Identify which cell holds the provided text, then report its (X, Y) central coordinate. 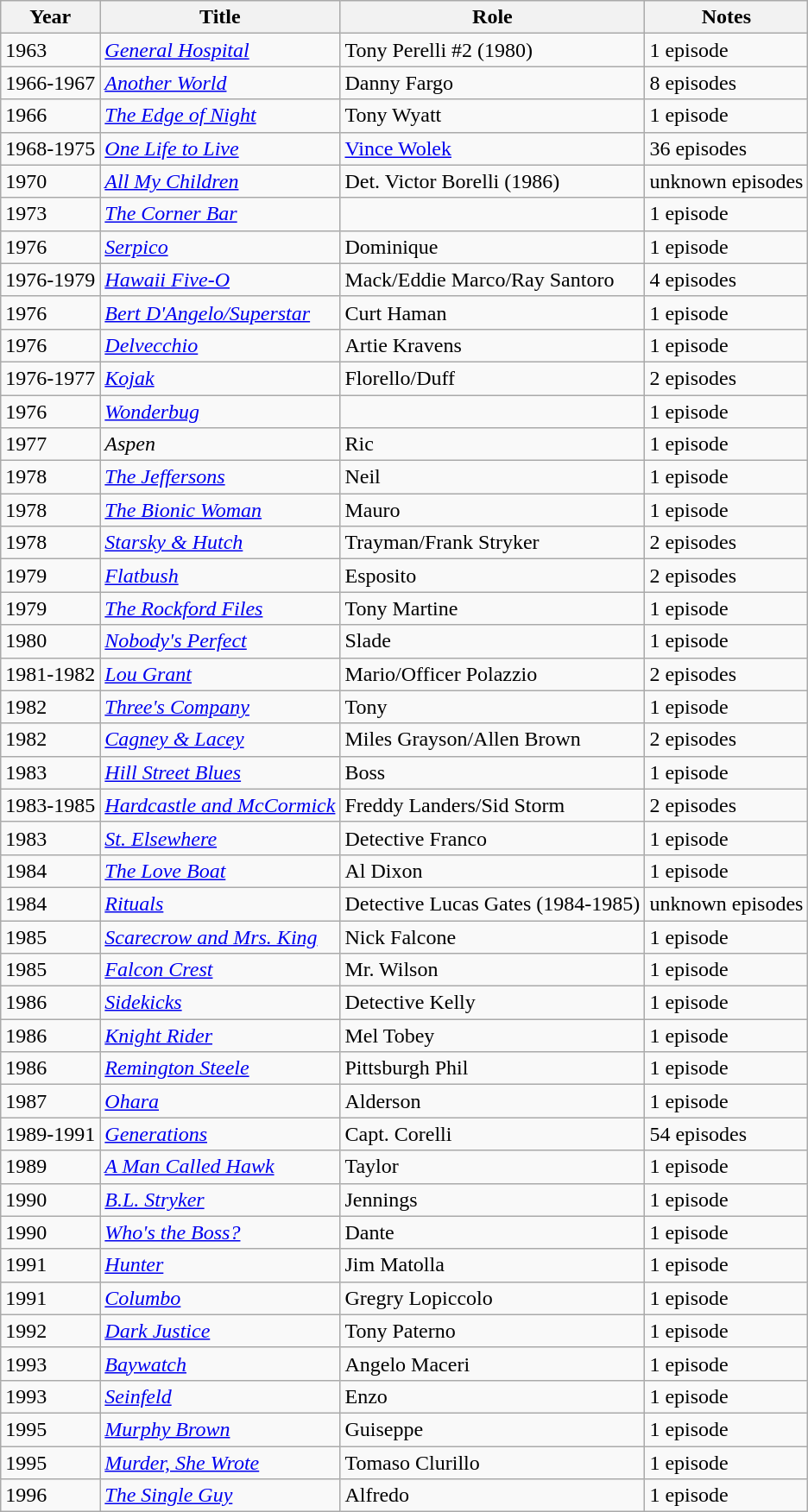
1981-1982 (50, 674)
Generations (220, 1134)
Jim Matolla (492, 1265)
Mauro (492, 510)
Jennings (492, 1200)
Vince Wolek (492, 148)
Lou Grant (220, 674)
St. Elsewhere (220, 838)
Artie Kravens (492, 345)
Esposito (492, 576)
Miles Grayson/Allen Brown (492, 740)
Hunter (220, 1265)
Ohara (220, 1101)
1977 (50, 444)
1996 (50, 1496)
1963 (50, 50)
54 episodes (727, 1134)
Who's the Boss? (220, 1232)
8 episodes (727, 83)
The Love Boat (220, 871)
Neil (492, 477)
Nick Falcone (492, 936)
Ric (492, 444)
The Single Guy (220, 1496)
B.L. Stryker (220, 1200)
Delvecchio (220, 345)
Hardcastle and McCormick (220, 805)
The Rockford Files (220, 608)
Aspen (220, 444)
Detective Kelly (492, 1003)
Seinfeld (220, 1396)
Falcon Crest (220, 970)
Taylor (492, 1167)
Mario/Officer Polazzio (492, 674)
One Life to Live (220, 148)
Trayman/Frank Stryker (492, 543)
Tony Perelli #2 (1980) (492, 50)
Mel Tobey (492, 1036)
Mack/Eddie Marco/Ray Santoro (492, 280)
Alfredo (492, 1496)
Serpico (220, 247)
Tony Paterno (492, 1331)
Capt. Corelli (492, 1134)
The Jeffersons (220, 477)
1992 (50, 1331)
Wonderbug (220, 412)
Pittsburgh Phil (492, 1068)
1973 (50, 214)
Al Dixon (492, 871)
36 episodes (727, 148)
The Edge of Night (220, 116)
1987 (50, 1101)
Detective Franco (492, 838)
Three's Company (220, 707)
1970 (50, 181)
Cagney & Lacey (220, 740)
1968-1975 (50, 148)
General Hospital (220, 50)
Alderson (492, 1101)
1976-1977 (50, 378)
4 episodes (727, 280)
Columbo (220, 1298)
Tony (492, 707)
1966 (50, 116)
Enzo (492, 1396)
Florello/Duff (492, 378)
1980 (50, 641)
Tomaso Clurillo (492, 1463)
Tony Wyatt (492, 116)
Danny Fargo (492, 83)
Year (50, 17)
Starsky & Hutch (220, 543)
Knight Rider (220, 1036)
Remington Steele (220, 1068)
1966-1967 (50, 83)
Guiseppe (492, 1429)
A Man Called Hawk (220, 1167)
Angelo Maceri (492, 1364)
Dante (492, 1232)
All My Children (220, 181)
1976-1979 (50, 280)
Tony Martine (492, 608)
The Corner Bar (220, 214)
Gregry Lopiccolo (492, 1298)
Another World (220, 83)
Det. Victor Borelli (1986) (492, 181)
Scarecrow and Mrs. King (220, 936)
Role (492, 17)
Dark Justice (220, 1331)
1989-1991 (50, 1134)
Title (220, 17)
Slade (492, 641)
Nobody's Perfect (220, 641)
Mr. Wilson (492, 970)
Notes (727, 17)
Hawaii Five-O (220, 280)
Flatbush (220, 576)
Bert D'Angelo/Superstar (220, 312)
Rituals (220, 904)
Detective Lucas Gates (1984-1985) (492, 904)
Boss (492, 772)
Murphy Brown (220, 1429)
Dominique (492, 247)
Kojak (220, 378)
Sidekicks (220, 1003)
Baywatch (220, 1364)
Hill Street Blues (220, 772)
Murder, She Wrote (220, 1463)
The Bionic Woman (220, 510)
1983-1985 (50, 805)
1989 (50, 1167)
Curt Haman (492, 312)
Freddy Landers/Sid Storm (492, 805)
